Provide the (X, Y) coordinate of the cell's center where the given text is located.  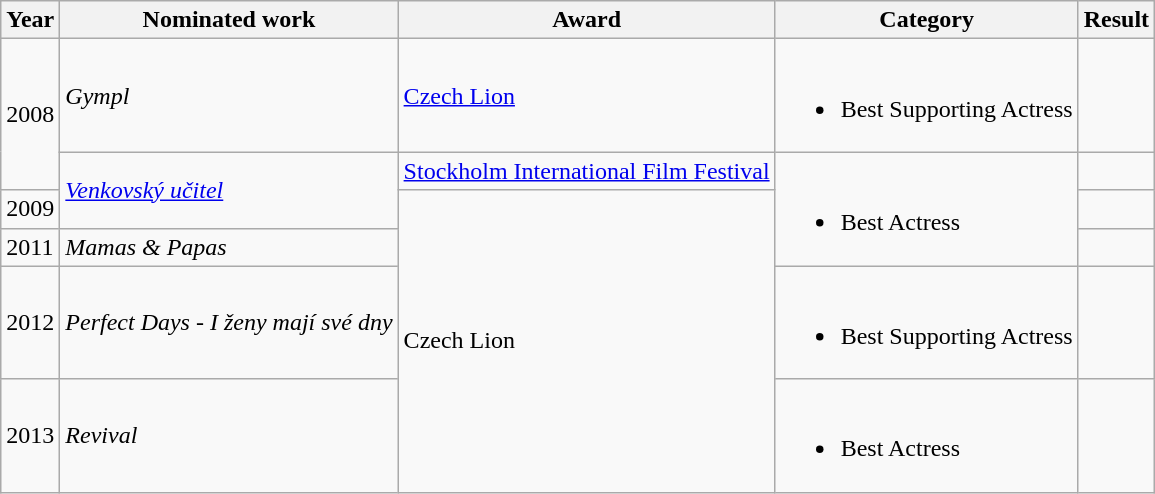
Revival (229, 436)
2013 (30, 436)
2012 (30, 322)
Venkovský učitel (229, 190)
Stockholm International Film Festival (586, 171)
Gympl (229, 96)
Year (30, 20)
Perfect Days - I ženy mají své dny (229, 322)
Nominated work (229, 20)
2011 (30, 247)
Mamas & Papas (229, 247)
2008 (30, 114)
Category (926, 20)
2009 (30, 209)
Award (586, 20)
Result (1116, 20)
